Return the (x, y) coordinate for the center point of the cell that contains the specified text.  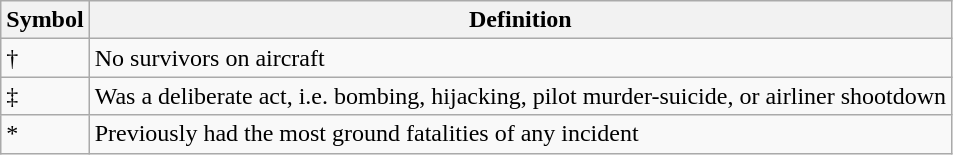
* (45, 134)
Previously had the most ground fatalities of any incident (520, 134)
† (45, 58)
Symbol (45, 20)
Definition (520, 20)
‡ (45, 96)
Was a deliberate act, i.e. bombing, hijacking, pilot murder-suicide, or airliner shootdown (520, 96)
No survivors on aircraft (520, 58)
